Scan for the cell matching the given text and deliver its (X, Y) coordinate at center. 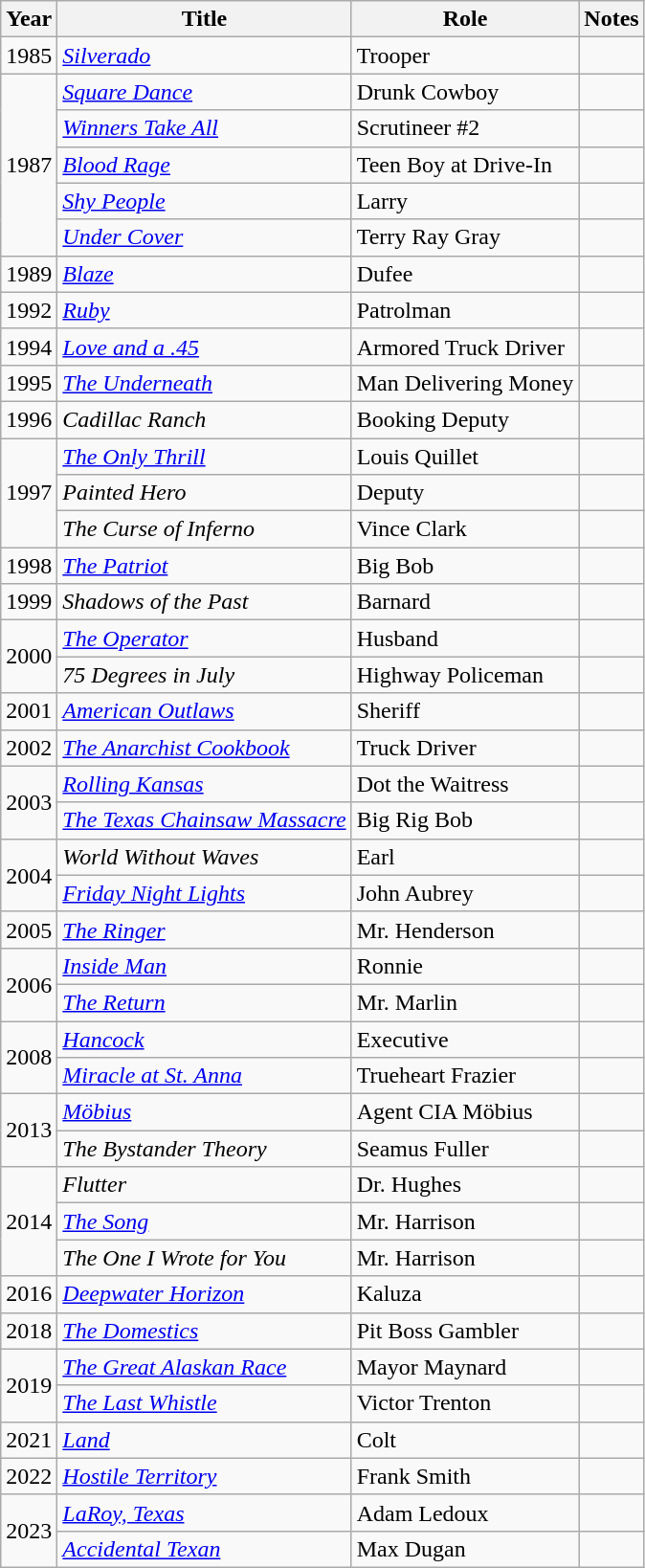
1996 (29, 419)
2013 (29, 1131)
The Great Alaskan Race (205, 1367)
Pit Boss Gambler (465, 1331)
Dufee (465, 274)
2023 (29, 1531)
The Last Whistle (205, 1403)
Husband (465, 638)
2018 (29, 1331)
Role (465, 19)
Rolling Kansas (205, 784)
Teen Boy at Drive-In (465, 165)
Deepwater Horizon (205, 1294)
Land (205, 1440)
Patrolman (465, 310)
2004 (29, 875)
Hancock (205, 1039)
Larry (465, 201)
2022 (29, 1476)
1985 (29, 56)
Shadows of the Past (205, 602)
The Song (205, 1221)
2021 (29, 1440)
Armored Truck Driver (465, 347)
2008 (29, 1057)
1989 (29, 274)
2001 (29, 711)
Mr. Henderson (465, 930)
Blaze (205, 274)
1994 (29, 347)
Barnard (465, 602)
Drunk Cowboy (465, 92)
Deputy (465, 493)
The Only Thrill (205, 457)
2014 (29, 1221)
Inside Man (205, 966)
Accidental Texan (205, 1549)
Big Bob (465, 566)
Title (205, 19)
Frank Smith (465, 1476)
The Patriot (205, 566)
Colt (465, 1440)
Winners Take All (205, 128)
Kaluza (465, 1294)
Miracle at St. Anna (205, 1076)
Earl (465, 857)
Adam Ledoux (465, 1512)
Scrutineer #2 (465, 128)
1992 (29, 310)
Möbius (205, 1112)
John Aubrey (465, 893)
1987 (29, 165)
2005 (29, 930)
Cadillac Ranch (205, 419)
Big Rig Bob (465, 820)
Seamus Fuller (465, 1149)
75 Degrees in July (205, 675)
1998 (29, 566)
Max Dugan (465, 1549)
Truck Driver (465, 748)
The Anarchist Cookbook (205, 748)
Trooper (465, 56)
Mr. Marlin (465, 1002)
Booking Deputy (465, 419)
The Bystander Theory (205, 1149)
Shy People (205, 201)
Square Dance (205, 92)
2000 (29, 657)
Notes (612, 19)
The Operator (205, 638)
Mayor Maynard (465, 1367)
The Ringer (205, 930)
Vince Clark (465, 529)
2016 (29, 1294)
World Without Waves (205, 857)
The Return (205, 1002)
Dot the Waitress (465, 784)
The One I Wrote for You (205, 1258)
Terry Ray Gray (465, 237)
2002 (29, 748)
Sheriff (465, 711)
Silverado (205, 56)
Ronnie (465, 966)
The Texas Chainsaw Massacre (205, 820)
Trueheart Frazier (465, 1076)
Blood Rage (205, 165)
Louis Quillet (465, 457)
Under Cover (205, 237)
Hostile Territory (205, 1476)
Love and a .45 (205, 347)
Man Delivering Money (465, 383)
Ruby (205, 310)
Friday Night Lights (205, 893)
1999 (29, 602)
The Domestics (205, 1331)
Agent CIA Möbius (465, 1112)
Highway Policeman (465, 675)
Flutter (205, 1185)
2019 (29, 1385)
1997 (29, 493)
LaRoy, Texas (205, 1512)
The Curse of Inferno (205, 529)
1995 (29, 383)
Executive (465, 1039)
2006 (29, 984)
Dr. Hughes (465, 1185)
Painted Hero (205, 493)
The Underneath (205, 383)
American Outlaws (205, 711)
Year (29, 19)
2003 (29, 802)
Victor Trenton (465, 1403)
